Provide the (X, Y) coordinate of the cell's center where the given text is located.  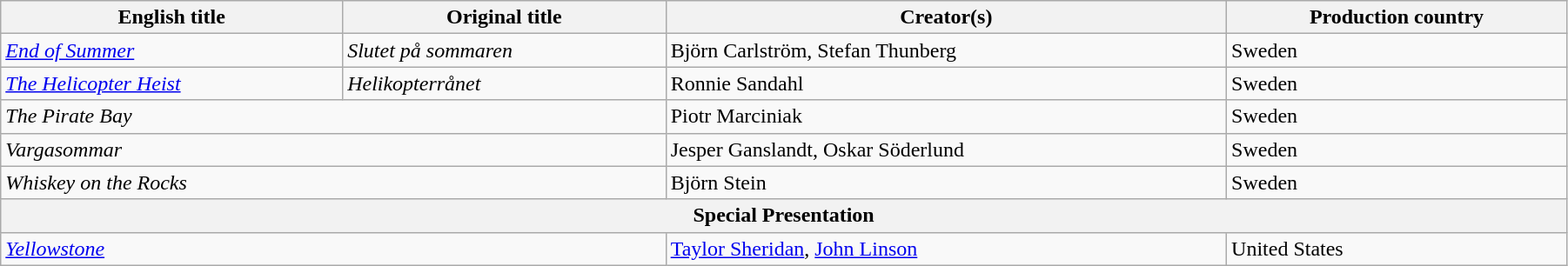
Ronnie Sandahl (946, 83)
Björn Carlström, Stefan Thunberg (946, 50)
Taylor Sheridan, John Linson (946, 249)
Yellowstone (333, 249)
Helikopterrånet (505, 83)
The Helicopter Heist (172, 83)
Special Presentation (784, 216)
Björn Stein (946, 183)
End of Summer (172, 50)
Slutet på sommaren (505, 50)
Jesper Ganslandt, Oskar Söderlund (946, 150)
Production country (1397, 17)
Original title (505, 17)
The Pirate Bay (333, 116)
Creator(s) (946, 17)
English title (172, 17)
Whiskey on the Rocks (333, 183)
Piotr Marciniak (946, 116)
Vargasommar (333, 150)
United States (1397, 249)
